Scan for the cell matching the given text and deliver its [x, y] coordinate at center. 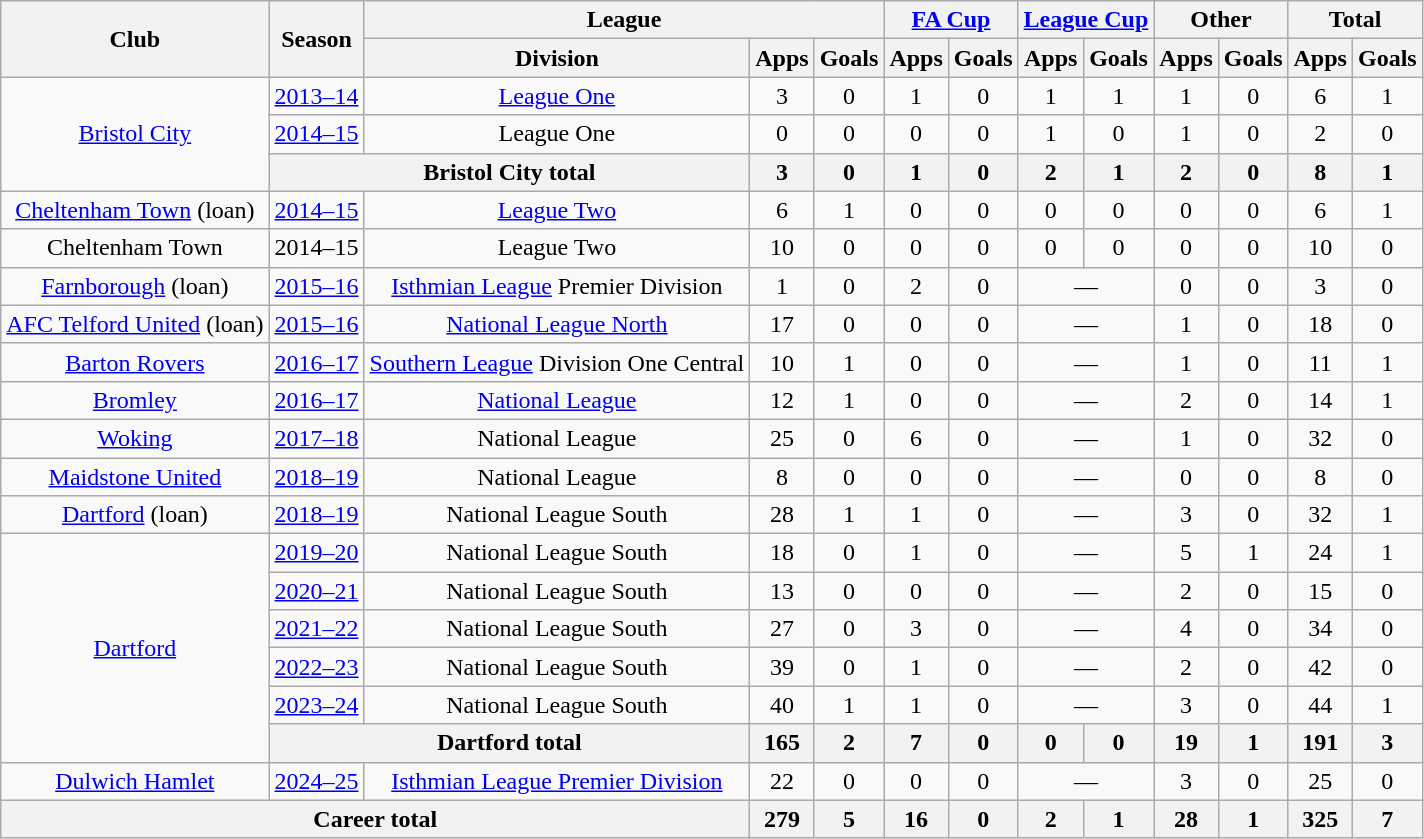
191 [1320, 743]
Other [1221, 20]
Bromley [135, 400]
Bristol City [135, 134]
Dartford (loan) [135, 515]
Division [557, 58]
13 [782, 591]
Total [1355, 20]
Southern League Division One Central [557, 362]
Cheltenham Town (loan) [135, 210]
Career total [376, 819]
12 [782, 400]
Barton Rovers [135, 362]
FA Cup [951, 20]
League [624, 20]
16 [916, 819]
15 [1320, 591]
39 [782, 667]
Dartford total [510, 743]
40 [782, 705]
Woking [135, 438]
Bristol City total [510, 172]
165 [782, 743]
44 [1320, 705]
2024–25 [316, 781]
2019–20 [316, 553]
17 [782, 324]
42 [1320, 667]
Season [316, 39]
Dulwich Hamlet [135, 781]
279 [782, 819]
2021–22 [316, 629]
Cheltenham Town [135, 248]
27 [782, 629]
League Cup [1086, 20]
2022–23 [316, 667]
AFC Telford United (loan) [135, 324]
24 [1320, 553]
2017–18 [316, 438]
34 [1320, 629]
14 [1320, 400]
11 [1320, 362]
Dartford [135, 648]
22 [782, 781]
4 [1186, 629]
325 [1320, 819]
2020–21 [316, 591]
Maidstone United [135, 477]
19 [1186, 743]
Farnborough (loan) [135, 286]
2013–14 [316, 96]
2023–24 [316, 705]
Club [135, 39]
National League North [557, 324]
